Return the [X, Y] coordinate for the center point of the cell that contains the specified text.  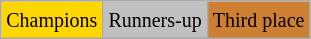
Third place [258, 20]
Runners-up [155, 20]
Champions [52, 20]
